For the text-containing cell, return its midpoint in [x, y] coordinate format. 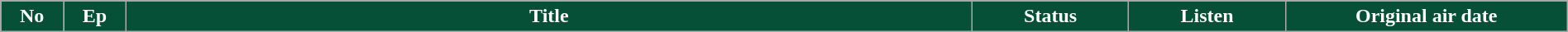
Listen [1207, 16]
Status [1050, 16]
Original air date [1426, 16]
Title [549, 16]
Ep [95, 16]
No [32, 16]
